For the text-containing cell, return its midpoint in (X, Y) coordinate format. 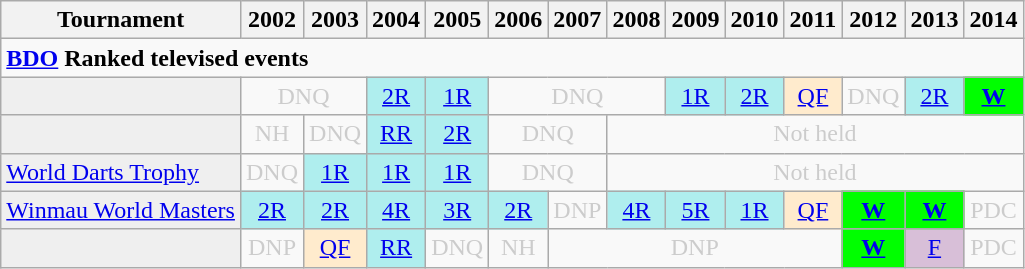
2003 (336, 20)
Winmau World Masters (121, 210)
F (934, 248)
2011 (813, 20)
2010 (754, 20)
5R (696, 210)
2004 (396, 20)
2002 (272, 20)
2012 (874, 20)
2007 (578, 20)
2014 (994, 20)
Tournament (121, 20)
3R (458, 210)
2005 (458, 20)
World Darts Trophy (121, 172)
2008 (636, 20)
BDO Ranked televised events (512, 58)
2009 (696, 20)
2013 (934, 20)
2006 (518, 20)
